From the cell containing the given text, extract its center point as (x, y) coordinate. 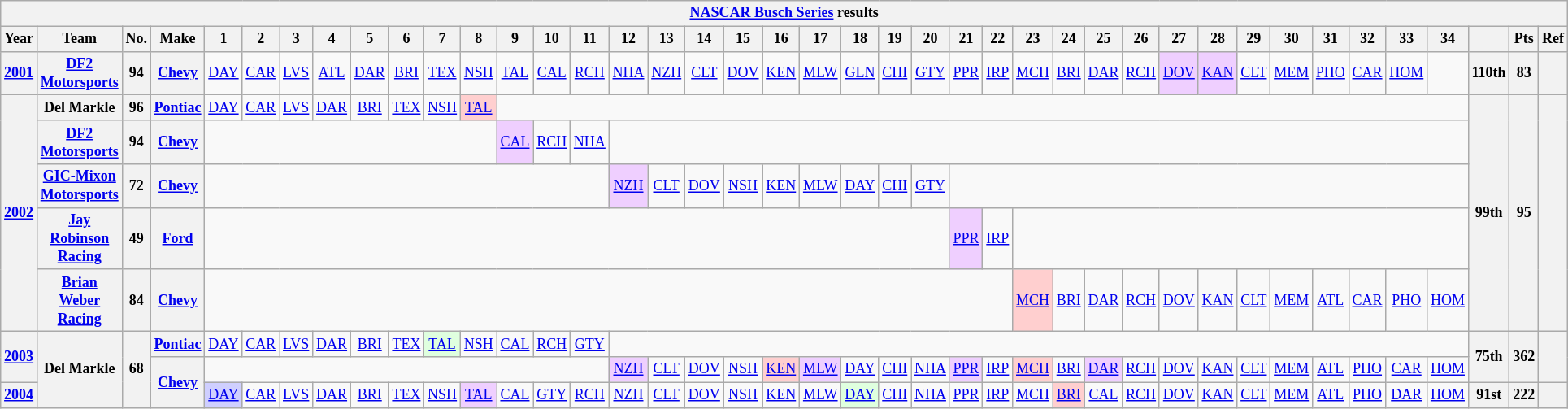
14 (705, 39)
75th (1489, 357)
10 (552, 39)
15 (743, 39)
Pts (1524, 39)
2002 (20, 213)
96 (137, 107)
4 (332, 39)
No. (137, 39)
72 (137, 186)
9 (515, 39)
49 (137, 238)
34 (1449, 39)
Jay Robinson Racing (80, 238)
25 (1104, 39)
28 (1218, 39)
Make (177, 39)
110th (1489, 73)
30 (1292, 39)
32 (1367, 39)
27 (1179, 39)
83 (1524, 73)
84 (137, 300)
362 (1524, 357)
29 (1253, 39)
11 (590, 39)
Year (20, 39)
2004 (20, 395)
Ford (177, 238)
Team (80, 39)
2001 (20, 73)
33 (1406, 39)
2003 (20, 357)
17 (821, 39)
31 (1330, 39)
NASCAR Busch Series results (784, 13)
GIC-Mixon Motorsports (80, 186)
91st (1489, 395)
24 (1068, 39)
222 (1524, 395)
22 (998, 39)
GLN (860, 73)
20 (931, 39)
26 (1141, 39)
12 (628, 39)
68 (137, 370)
3 (296, 39)
Ref (1553, 39)
16 (781, 39)
99th (1489, 213)
2 (261, 39)
7 (442, 39)
Brian Weber Racing (80, 300)
95 (1524, 213)
19 (895, 39)
5 (369, 39)
18 (860, 39)
6 (406, 39)
13 (667, 39)
23 (1033, 39)
8 (478, 39)
21 (966, 39)
1 (224, 39)
